From the cell containing the given text, extract its center point as (x, y) coordinate. 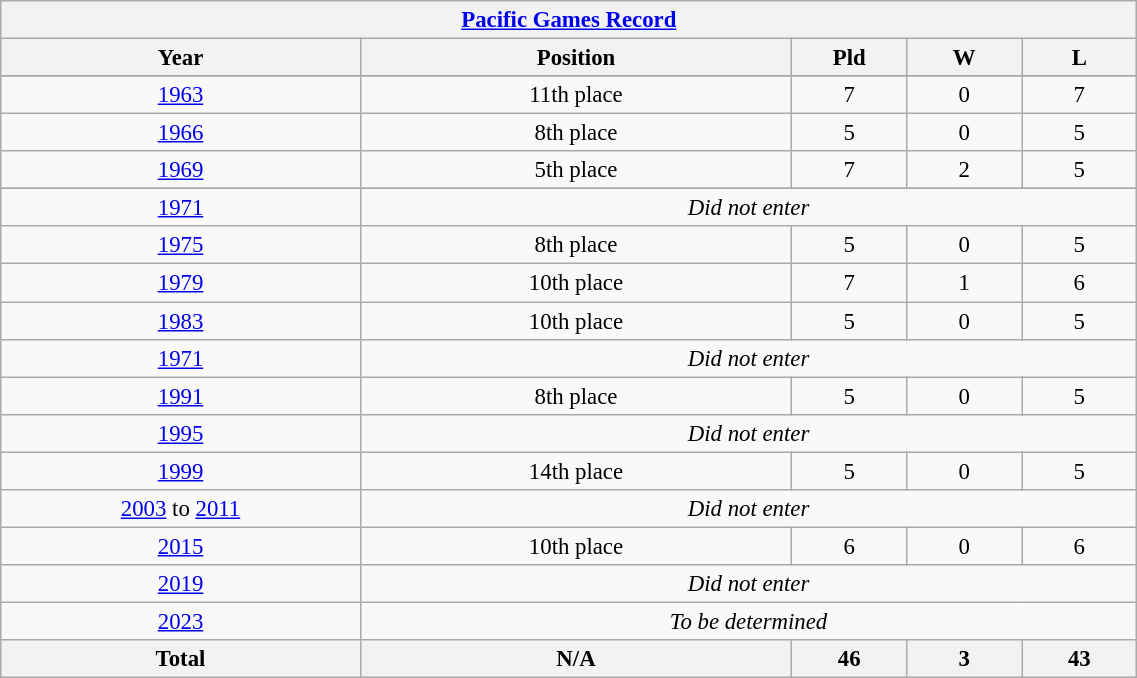
2019 (181, 584)
3 (964, 659)
5th place (576, 170)
1966 (181, 133)
2023 (181, 621)
1983 (181, 321)
46 (850, 659)
Pld (850, 58)
1 (964, 283)
1963 (181, 95)
1975 (181, 245)
Year (181, 58)
1999 (181, 471)
Position (576, 58)
14th place (576, 471)
2015 (181, 546)
W (964, 58)
1979 (181, 283)
Total (181, 659)
L (1080, 58)
2 (964, 170)
Pacific Games Record (569, 20)
1991 (181, 396)
To be determined (748, 621)
1995 (181, 433)
1969 (181, 170)
11th place (576, 95)
43 (1080, 659)
2003 to 2011 (181, 509)
N/A (576, 659)
